Pinpoint the cell where the given text exists, returning its (X, Y) midpoint coordinate. 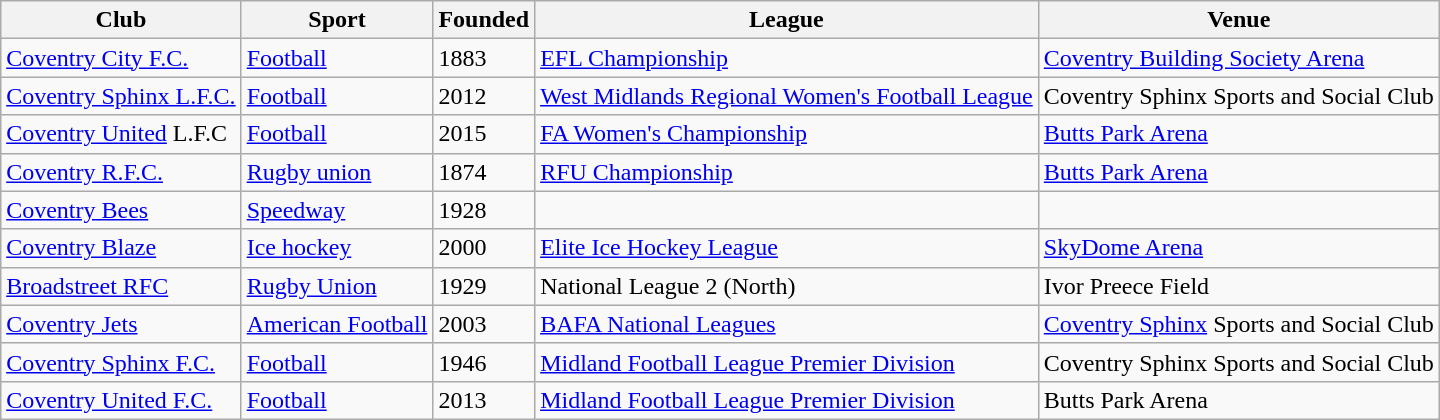
2015 (484, 134)
BAFA National Leagues (787, 324)
Elite Ice Hockey League (787, 248)
Rugby union (337, 172)
2013 (484, 400)
1874 (484, 172)
West Midlands Regional Women's Football League (787, 96)
Coventry R.F.C. (121, 172)
Coventry Blaze (121, 248)
1883 (484, 58)
Coventry Building Society Arena (1238, 58)
FA Women's Championship (787, 134)
1946 (484, 362)
League (787, 20)
Ivor Preece Field (1238, 286)
Coventry Jets (121, 324)
Broadstreet RFC (121, 286)
Rugby Union (337, 286)
Coventry United L.F.C (121, 134)
Founded (484, 20)
American Football (337, 324)
Coventry Bees (121, 210)
2012 (484, 96)
SkyDome Arena (1238, 248)
1929 (484, 286)
Venue (1238, 20)
Sport (337, 20)
2000 (484, 248)
National League 2 (North) (787, 286)
Club (121, 20)
EFL Championship (787, 58)
Coventry City F.C. (121, 58)
Coventry Sphinx F.C. (121, 362)
RFU Championship (787, 172)
Speedway (337, 210)
Coventry United F.C. (121, 400)
2003 (484, 324)
Coventry Sphinx L.F.C. (121, 96)
Ice hockey (337, 248)
1928 (484, 210)
